Detect which cell encompasses the target text, then output its (X, Y) center coordinate. 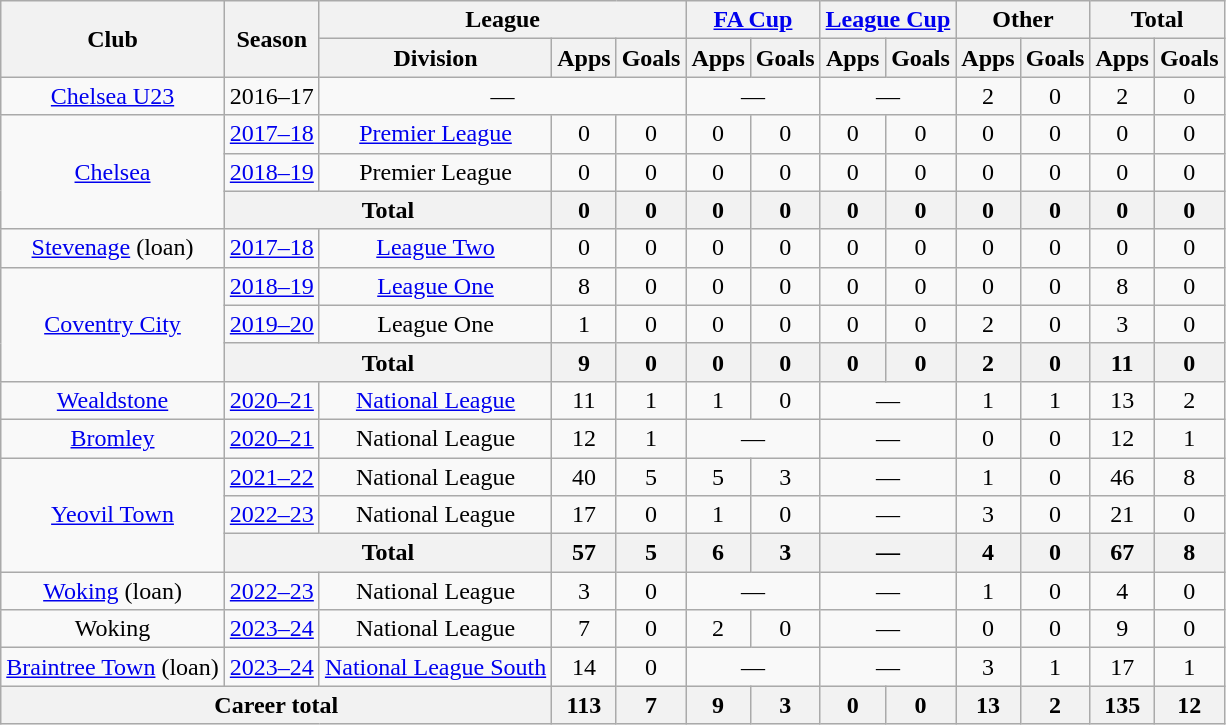
National League South (435, 667)
Woking (loan) (113, 591)
League Two (435, 248)
6 (718, 553)
57 (584, 553)
Chelsea U23 (113, 96)
Season (272, 39)
Stevenage (loan) (113, 248)
Career total (276, 705)
Chelsea (113, 172)
Club (113, 39)
2016–17 (272, 96)
Woking (113, 629)
113 (584, 705)
Division (435, 58)
FA Cup (753, 20)
League Cup (888, 20)
67 (1122, 553)
Wealdstone (113, 400)
Braintree Town (loan) (113, 667)
21 (1122, 515)
14 (584, 667)
2021–22 (272, 477)
Coventry City (113, 324)
135 (1122, 705)
40 (584, 477)
Bromley (113, 438)
League (502, 20)
46 (1122, 477)
Yeovil Town (113, 515)
2019–20 (272, 324)
Other (1023, 20)
